Capture the cell that displays the provided text and extract its [X, Y] central coordinate. 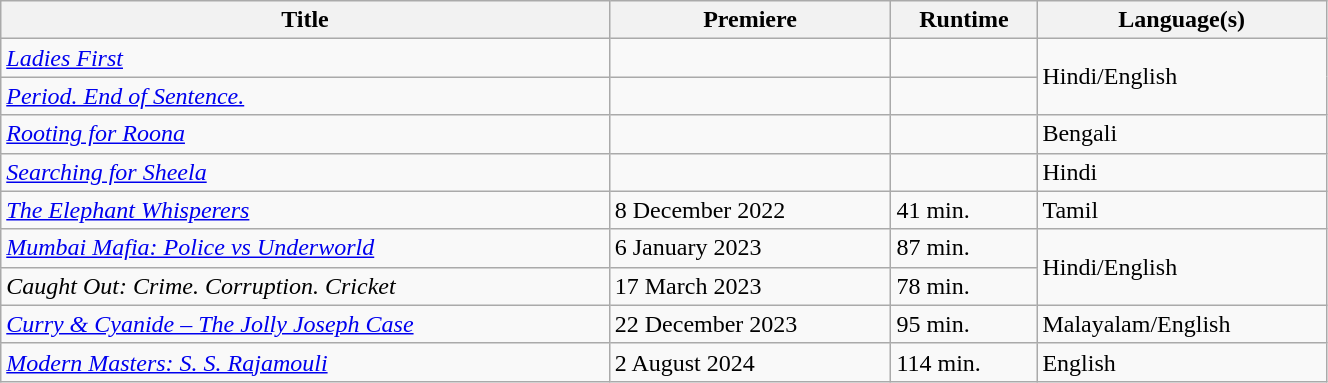
8 December 2022 [750, 210]
Period. End of Sentence. [305, 96]
2 August 2024 [750, 362]
Curry & Cyanide – The Jolly Joseph Case [305, 324]
Hindi [1182, 172]
The Elephant Whisperers [305, 210]
English [1182, 362]
78 min. [964, 286]
114 min. [964, 362]
95 min. [964, 324]
Modern Masters: S. S. Rajamouli [305, 362]
6 January 2023 [750, 248]
Tamil [1182, 210]
Bengali [1182, 134]
Searching for Sheela [305, 172]
Runtime [964, 20]
Premiere [750, 20]
Caught Out: Crime. Corruption. Cricket [305, 286]
17 March 2023 [750, 286]
Title [305, 20]
Rooting for Roona [305, 134]
Malayalam/English [1182, 324]
22 December 2023 [750, 324]
Language(s) [1182, 20]
41 min. [964, 210]
87 min. [964, 248]
Ladies First [305, 58]
Mumbai Mafia: Police vs Underworld [305, 248]
